Determine the (x, y) coordinate at the center of the cell enclosing the given text.  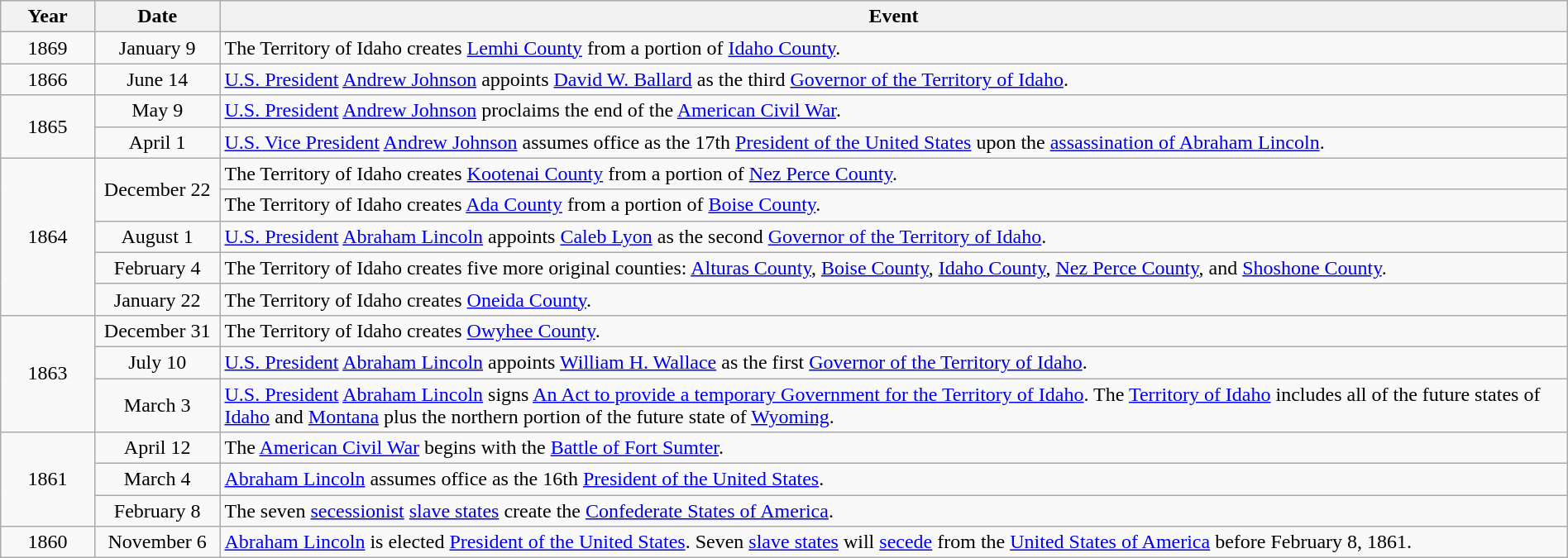
1861 (48, 479)
U.S. President Abraham Lincoln appoints William H. Wallace as the first Governor of the Territory of Idaho. (893, 362)
The Territory of Idaho creates Lemhi County from a portion of Idaho County. (893, 48)
November 6 (157, 542)
January 22 (157, 299)
U.S. Vice President Andrew Johnson assumes office as the 17th President of the United States upon the assassination of Abraham Lincoln. (893, 142)
1866 (48, 79)
Year (48, 17)
April 12 (157, 448)
The American Civil War begins with the Battle of Fort Sumter. (893, 448)
Abraham Lincoln assumes office as the 16th President of the United States. (893, 479)
1865 (48, 126)
March 4 (157, 479)
U.S. President Andrew Johnson proclaims the end of the American Civil War. (893, 111)
March 3 (157, 405)
Date (157, 17)
U.S. President Abraham Lincoln appoints Caleb Lyon as the second Governor of the Territory of Idaho. (893, 236)
May 9 (157, 111)
February 8 (157, 511)
The seven secessionist slave states create the Confederate States of America. (893, 511)
1863 (48, 374)
The Territory of Idaho creates Ada County from a portion of Boise County. (893, 205)
1860 (48, 542)
August 1 (157, 236)
February 4 (157, 268)
Abraham Lincoln is elected President of the United States. Seven slave states will secede from the United States of America before February 8, 1861. (893, 542)
January 9 (157, 48)
July 10 (157, 362)
The Territory of Idaho creates Kootenai County from a portion of Nez Perce County. (893, 174)
The Territory of Idaho creates Oneida County. (893, 299)
April 1 (157, 142)
December 31 (157, 331)
U.S. President Andrew Johnson appoints David W. Ballard as the third Governor of the Territory of Idaho. (893, 79)
June 14 (157, 79)
1869 (48, 48)
The Territory of Idaho creates Owyhee County. (893, 331)
December 22 (157, 189)
Event (893, 17)
The Territory of Idaho creates five more original counties: Alturas County, Boise County, Idaho County, Nez Perce County, and Shoshone County. (893, 268)
1864 (48, 236)
